Detect which cell encompasses the target text, then output its [x, y] center coordinate. 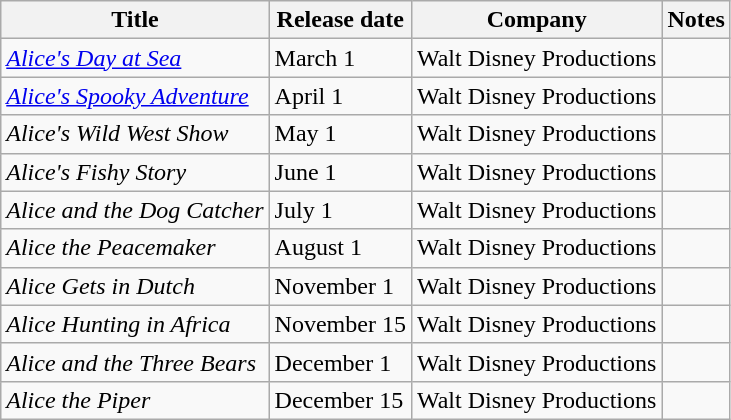
Alice and the Dog Catcher [135, 210]
Alice the Peacemaker [135, 248]
Alice's Wild West Show [135, 134]
Title [135, 20]
Alice's Day at Sea [135, 58]
November 1 [340, 286]
August 1 [340, 248]
Alice the Piper [135, 400]
Notes [696, 20]
March 1 [340, 58]
Alice Gets in Dutch [135, 286]
Alice and the Three Bears [135, 362]
Alice's Spooky Adventure [135, 96]
December 15 [340, 400]
Release date [340, 20]
June 1 [340, 172]
Alice Hunting in Africa [135, 324]
July 1 [340, 210]
November 15 [340, 324]
Alice's Fishy Story [135, 172]
May 1 [340, 134]
April 1 [340, 96]
December 1 [340, 362]
Company [536, 20]
